Pinpoint the cell where the given text exists, returning its [X, Y] midpoint coordinate. 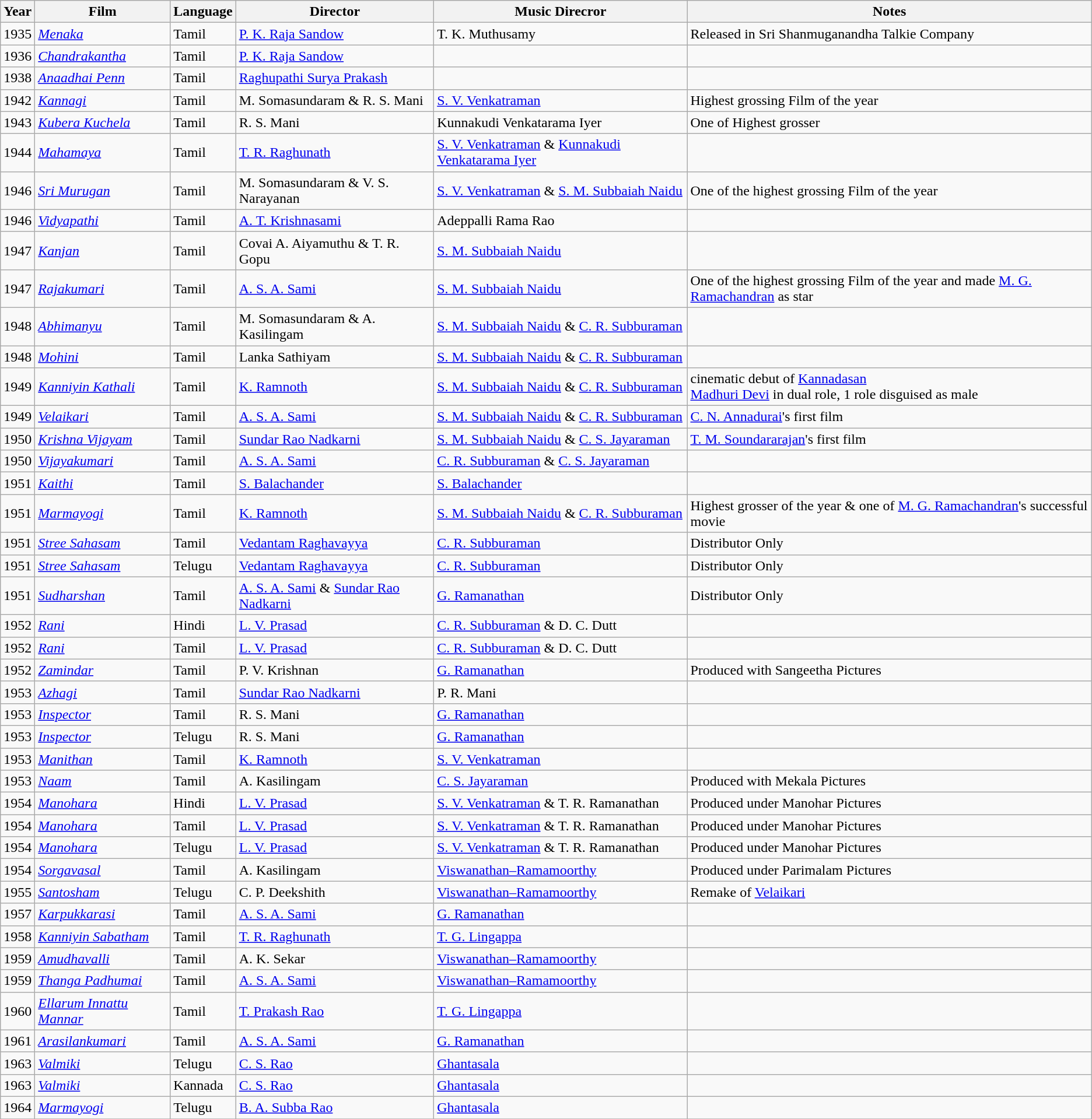
Rajakumari [103, 288]
Covai A. Aiyamuthu & T. R. Gopu [335, 251]
A. K. Sekar [335, 959]
Ellarum Innattu Mannar [103, 1011]
Santosham [103, 892]
Abhimanyu [103, 327]
Kanniyin Sabatham [103, 936]
T. K. Muthusamy [561, 34]
Language [203, 12]
Sudharshan [103, 596]
One of Highest grosser [889, 122]
Adeppalli Rama Rao [561, 220]
P. V. Krishnan [335, 670]
1942 [17, 100]
Chandrakantha [103, 56]
Kannagi [103, 100]
Sorgavasal [103, 870]
One of the highest grossing Film of the year [889, 190]
Director [335, 12]
C. R. Subburaman & C. S. Jayaraman [561, 461]
A. T. Krishnasami [335, 220]
M. Somasundaram & R. S. Mani [335, 100]
Music Direcror [561, 12]
Anaadhai Penn [103, 78]
Produced with Sangeetha Pictures [889, 670]
Manithan [103, 759]
S. V. Venkatraman & Kunnakudi Venkatarama Iyer [561, 153]
M. Somasundaram & A. Kasilingam [335, 327]
Vidyapathi [103, 220]
Lanka Sathiyam [335, 356]
Kunnakudi Venkatarama Iyer [561, 122]
Mohini [103, 356]
1943 [17, 122]
Kaithi [103, 483]
A. S. A. Sami & Sundar Rao Nadkarni [335, 596]
M. Somasundaram & V. S. Narayanan [335, 190]
S. M. Subbaiah Naidu & C. S. Jayaraman [561, 439]
Produced with Mekala Pictures [889, 781]
Kannada [203, 1085]
B. A. Subba Rao [335, 1107]
Karpukkarasi [103, 914]
1958 [17, 936]
1944 [17, 153]
Remake of Velaikari [889, 892]
Naam [103, 781]
Kanniyin Kathali [103, 387]
Film [103, 12]
Amudhavalli [103, 959]
Vijayakumari [103, 461]
1961 [17, 1041]
1938 [17, 78]
Sri Murugan [103, 190]
1935 [17, 34]
Arasilankumari [103, 1041]
1960 [17, 1011]
Krishna Vijayam [103, 439]
C. P. Deekshith [335, 892]
Highest grosser of the year & one of M. G. Ramachandran's successful movie [889, 513]
Thanga Padhumai [103, 981]
Year [17, 12]
C. S. Jayaraman [561, 781]
1955 [17, 892]
T. Prakash Rao [335, 1011]
Menaka [103, 34]
Mahamaya [103, 153]
1957 [17, 914]
1936 [17, 56]
C. N. Annadurai's first film [889, 417]
1964 [17, 1107]
Azhagi [103, 692]
S. V. Venkatraman & S. M. Subbaiah Naidu [561, 190]
T. M. Soundararajan's first film [889, 439]
Velaikari [103, 417]
P. R. Mani [561, 692]
Kubera Kuchela [103, 122]
Raghupathi Surya Prakash [335, 78]
Highest grossing Film of the year [889, 100]
Notes [889, 12]
Kanjan [103, 251]
One of the highest grossing Film of the year and made M. G. Ramachandran as star [889, 288]
cinematic debut of KannadasanMadhuri Devi in dual role, 1 role disguised as male [889, 387]
Released in Sri Shanmuganandha Talkie Company [889, 34]
Produced under Parimalam Pictures [889, 870]
Zamindar [103, 670]
